Extract the [x, y] coordinate from the center of the cell holding the provided text.  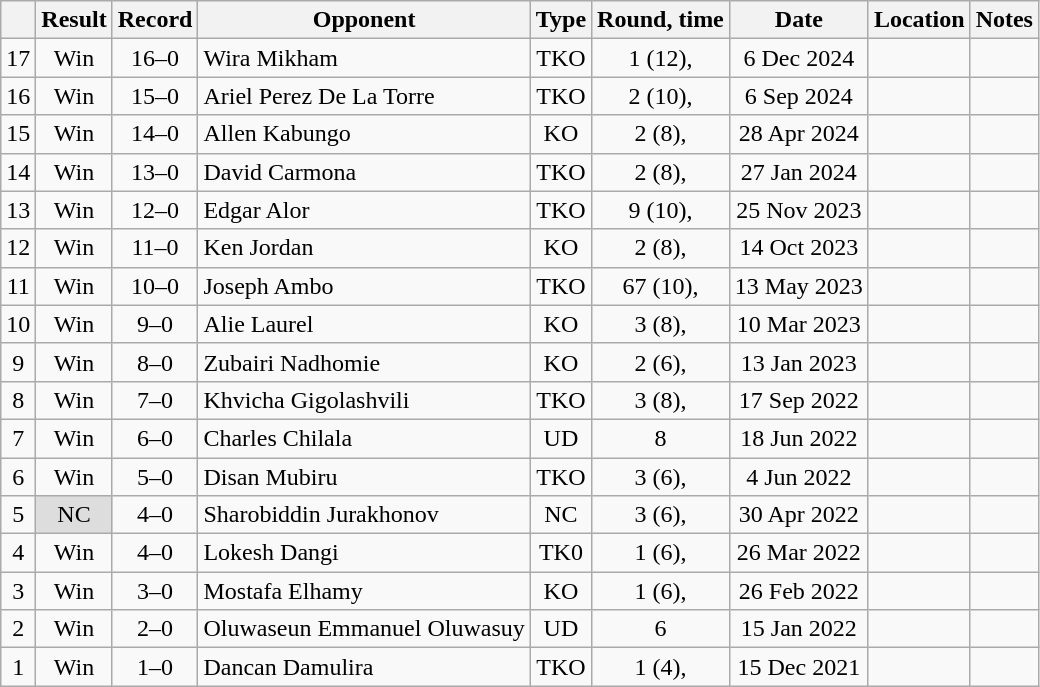
Location [919, 20]
25 Nov 2023 [798, 210]
14 Oct 2023 [798, 248]
1 [18, 667]
Allen Kabungo [364, 134]
15 [18, 134]
27 Jan 2024 [798, 172]
4 [18, 553]
15 Jan 2022 [798, 629]
6 Dec 2024 [798, 58]
6–0 [155, 438]
14–0 [155, 134]
10 Mar 2023 [798, 324]
13–0 [155, 172]
16 [18, 96]
14 [18, 172]
Ariel Perez De La Torre [364, 96]
12 [18, 248]
Khvicha Gigolashvili [364, 400]
Zubairi Nadhomie [364, 362]
10 [18, 324]
TK0 [560, 553]
12–0 [155, 210]
Edgar Alor [364, 210]
1–0 [155, 667]
67 (10), [661, 286]
5 [18, 515]
Lokesh Dangi [364, 553]
17 Sep 2022 [798, 400]
28 Apr 2024 [798, 134]
Wira Mikham [364, 58]
3 [18, 591]
Round, time [661, 20]
Oluwaseun Emmanuel Oluwasuy [364, 629]
11–0 [155, 248]
6 Sep 2024 [798, 96]
5–0 [155, 477]
2 [18, 629]
4 Jun 2022 [798, 477]
18 Jun 2022 [798, 438]
2–0 [155, 629]
Type [560, 20]
1 (4), [661, 667]
26 Mar 2022 [798, 553]
Result [74, 20]
7–0 [155, 400]
10–0 [155, 286]
Opponent [364, 20]
Alie Laurel [364, 324]
16–0 [155, 58]
9–0 [155, 324]
1 (12), [661, 58]
Ken Jordan [364, 248]
2 (10), [661, 96]
8–0 [155, 362]
7 [18, 438]
Record [155, 20]
Disan Mubiru [364, 477]
11 [18, 286]
Joseph Ambo [364, 286]
15 Dec 2021 [798, 667]
13 Jan 2023 [798, 362]
Dancan Damulira [364, 667]
3–0 [155, 591]
Notes [1004, 20]
Mostafa Elhamy [364, 591]
26 Feb 2022 [798, 591]
2 (6), [661, 362]
15–0 [155, 96]
Charles Chilala [364, 438]
Date [798, 20]
17 [18, 58]
David Carmona [364, 172]
9 [18, 362]
30 Apr 2022 [798, 515]
13 May 2023 [798, 286]
9 (10), [661, 210]
Sharobiddin Jurakhonov [364, 515]
13 [18, 210]
